Pinpoint the cell where the given text exists, returning its [X, Y] midpoint coordinate. 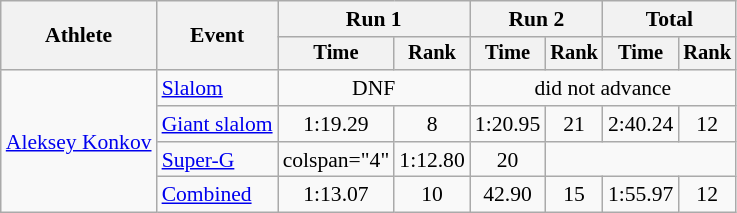
Total [670, 19]
1:13.07 [336, 195]
20 [508, 160]
2:40.24 [640, 124]
Giant slalom [218, 124]
42.90 [508, 195]
Super-G [218, 160]
1:20.95 [508, 124]
Aleksey Konkov [79, 141]
8 [432, 124]
Event [218, 36]
Run 2 [536, 19]
1:55.97 [640, 195]
15 [574, 195]
colspan="4" [336, 160]
Run 1 [374, 19]
1:12.80 [432, 160]
Combined [218, 195]
Slalom [218, 88]
Athlete [79, 36]
10 [432, 195]
21 [574, 124]
did not advance [603, 88]
1:19.29 [336, 124]
DNF [374, 88]
